Determine the [x, y] coordinate at the center of the cell enclosing the given text.  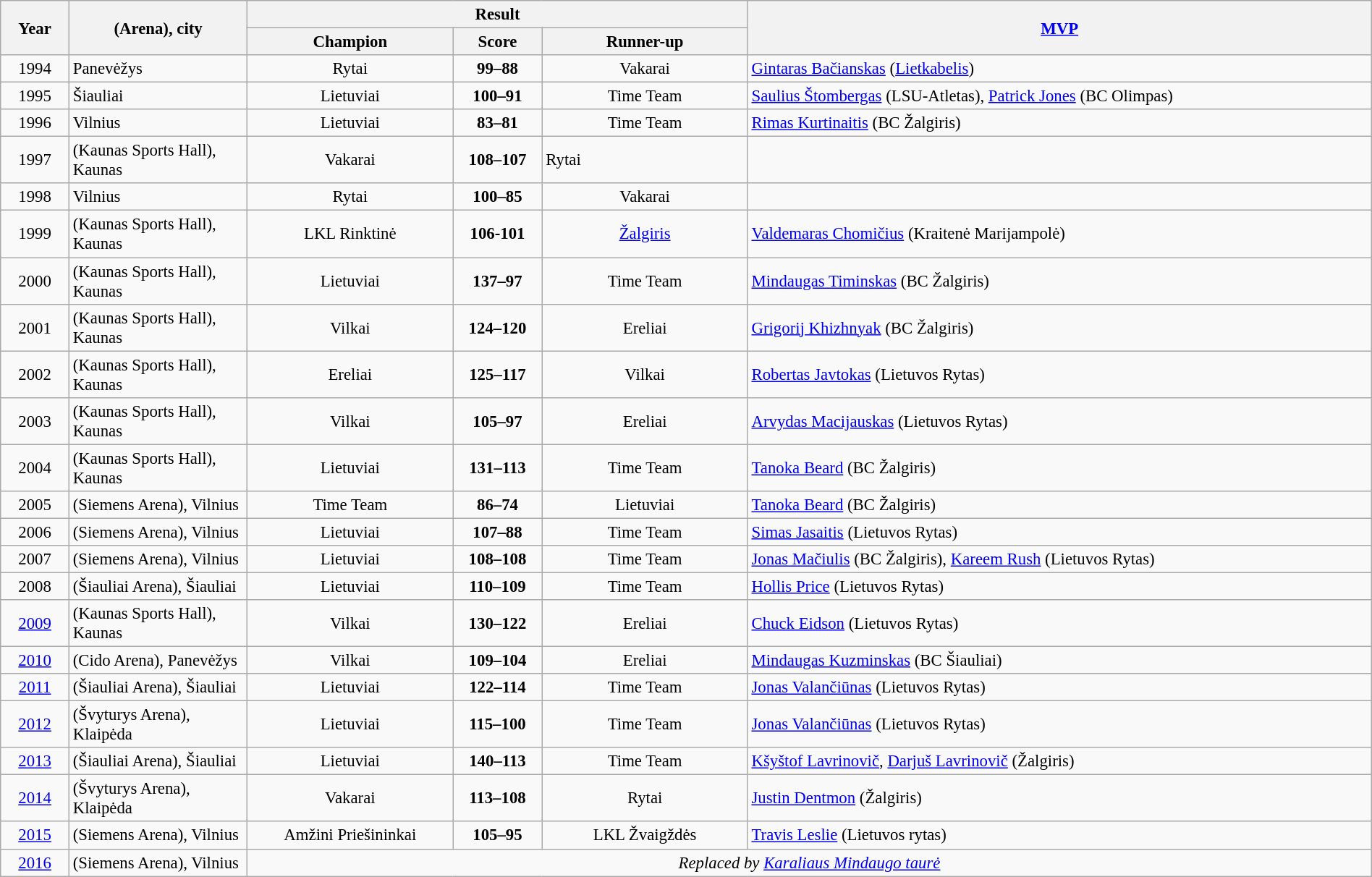
2008 [35, 586]
Žalgiris [645, 234]
LKL Žvaigždės [645, 836]
Simas Jasaitis (Lietuvos Rytas) [1059, 532]
122–114 [498, 687]
109–104 [498, 661]
2003 [35, 421]
2000 [35, 281]
105–95 [498, 836]
Replaced by Karaliaus Mindaugo taurė [810, 863]
2006 [35, 532]
Chuck Eidson (Lietuvos Rytas) [1059, 624]
Arvydas Macijauskas (Lietuvos Rytas) [1059, 421]
107–88 [498, 532]
106-101 [498, 234]
86–74 [498, 505]
Champion [350, 42]
Result [498, 14]
1998 [35, 198]
2015 [35, 836]
Runner-up [645, 42]
1996 [35, 123]
Grigorij Khizhnyak (BC Žalgiris) [1059, 327]
Rimas Kurtinaitis (BC Žalgiris) [1059, 123]
83–81 [498, 123]
2016 [35, 863]
Jonas Mačiulis (BC Žalgiris), Kareem Rush (Lietuvos Rytas) [1059, 559]
Mindaugas Kuzminskas (BC Šiauliai) [1059, 661]
2004 [35, 467]
140–113 [498, 761]
Justin Dentmon (Žalgiris) [1059, 799]
1999 [35, 234]
131–113 [498, 467]
Mindaugas Timinskas (BC Žalgiris) [1059, 281]
100–91 [498, 96]
Panevėžys [158, 69]
124–120 [498, 327]
LKL Rinktinė [350, 234]
Valdemaras Chomičius (Kraitenė Marijampolė) [1059, 234]
110–109 [498, 586]
1997 [35, 161]
2009 [35, 624]
137–97 [498, 281]
130–122 [498, 624]
(Arena), city [158, 27]
99–88 [498, 69]
Robertas Javtokas (Lietuvos Rytas) [1059, 375]
MVP [1059, 27]
2007 [35, 559]
108–107 [498, 161]
2002 [35, 375]
2013 [35, 761]
Saulius Štombergas (LSU-Atletas), Patrick Jones (BC Olimpas) [1059, 96]
2005 [35, 505]
Kšyštof Lavrinovič, Darjuš Lavrinovič (Žalgiris) [1059, 761]
125–117 [498, 375]
113–108 [498, 799]
Travis Leslie (Lietuvos rytas) [1059, 836]
Hollis Price (Lietuvos Rytas) [1059, 586]
100–85 [498, 198]
Gintaras Bačianskas (Lietkabelis) [1059, 69]
2010 [35, 661]
115–100 [498, 725]
2001 [35, 327]
Šiauliai [158, 96]
1995 [35, 96]
2011 [35, 687]
1994 [35, 69]
2012 [35, 725]
108–108 [498, 559]
Year [35, 27]
105–97 [498, 421]
Amžini Priešininkai [350, 836]
(Cido Arena), Panevėžys [158, 661]
Score [498, 42]
2014 [35, 799]
